For the text-containing cell, return its midpoint in (x, y) coordinate format. 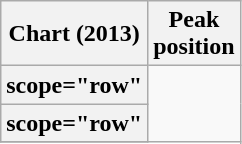
Chart (2013) (74, 34)
Peakposition (194, 34)
